Extract the [X, Y] coordinate from the center of the cell holding the provided text.  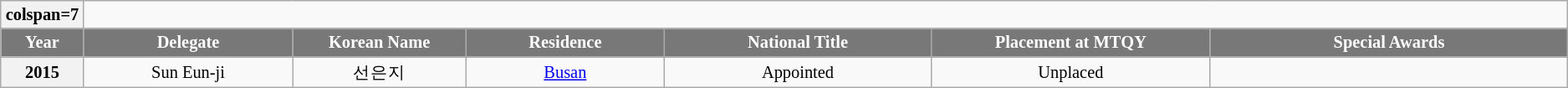
Placement at MTQY [1070, 43]
Unplaced [1070, 72]
선은지 [380, 72]
Busan [565, 72]
Residence [565, 43]
Year [42, 43]
Sun Eun-ji [188, 72]
Delegate [188, 43]
Special Awards [1389, 43]
National Title [798, 43]
Appointed [798, 72]
2015 [42, 72]
Korean Name [380, 43]
colspan=7 [42, 14]
